Detect which cell encompasses the target text, then output its [x, y] center coordinate. 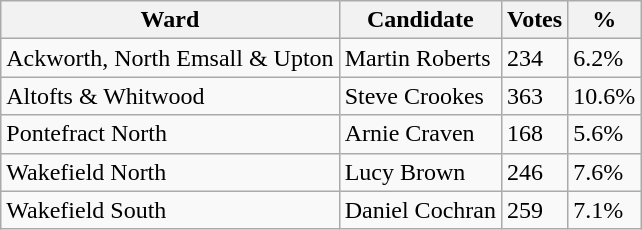
363 [534, 96]
Daniel Cochran [420, 210]
7.6% [604, 172]
% [604, 20]
Wakefield South [170, 210]
Ackworth, North Emsall & Upton [170, 58]
Altofts & Whitwood [170, 96]
Votes [534, 20]
Wakefield North [170, 172]
Ward [170, 20]
Pontefract North [170, 134]
234 [534, 58]
Steve Crookes [420, 96]
Candidate [420, 20]
5.6% [604, 134]
10.6% [604, 96]
168 [534, 134]
7.1% [604, 210]
Martin Roberts [420, 58]
Arnie Craven [420, 134]
246 [534, 172]
259 [534, 210]
Lucy Brown [420, 172]
6.2% [604, 58]
